Identify which cell holds the provided text, then report its (x, y) central coordinate. 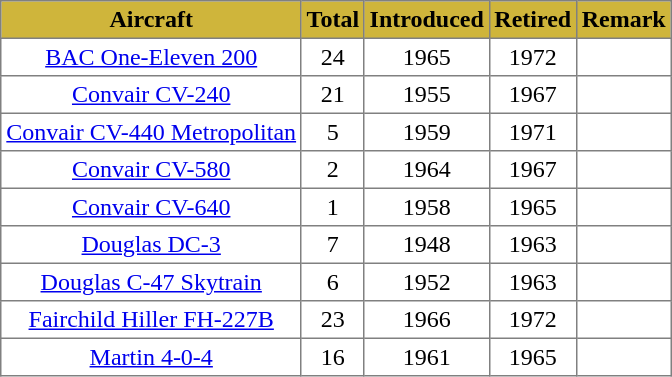
16 (332, 357)
Retired (532, 20)
Convair CV-440 Metropolitan (151, 132)
Douglas DC-3 (151, 245)
2 (332, 170)
1955 (426, 95)
Total (332, 20)
1948 (426, 245)
BAC One-Eleven 200 (151, 57)
21 (332, 95)
1961 (426, 357)
23 (332, 320)
Martin 4-0-4 (151, 357)
1 (332, 207)
1971 (532, 132)
6 (332, 282)
1964 (426, 170)
Convair CV-580 (151, 170)
Fairchild Hiller FH-227B (151, 320)
24 (332, 57)
Introduced (426, 20)
1966 (426, 320)
1952 (426, 282)
Douglas C-47 Skytrain (151, 282)
Remark (623, 20)
Aircraft (151, 20)
5 (332, 132)
Convair CV-240 (151, 95)
1959 (426, 132)
Convair CV-640 (151, 207)
7 (332, 245)
1958 (426, 207)
